Search for the cell housing the specified text and yield its (x, y) center coordinate. 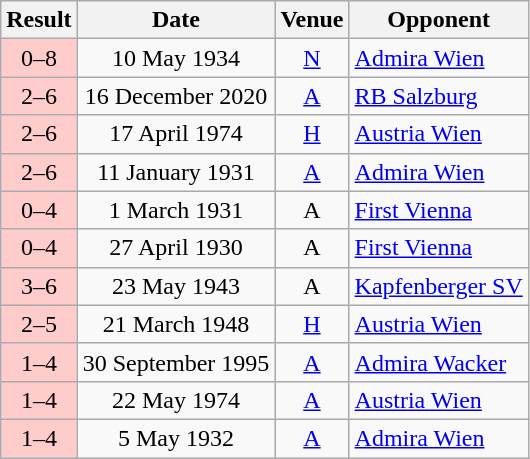
21 March 1948 (176, 324)
Opponent (438, 20)
10 May 1934 (176, 58)
1 March 1931 (176, 210)
RB Salzburg (438, 96)
0–8 (39, 58)
5 May 1932 (176, 438)
N (312, 58)
27 April 1930 (176, 248)
23 May 1943 (176, 286)
2–5 (39, 324)
22 May 1974 (176, 400)
16 December 2020 (176, 96)
Admira Wacker (438, 362)
3–6 (39, 286)
Kapfenberger SV (438, 286)
Venue (312, 20)
Result (39, 20)
11 January 1931 (176, 172)
Date (176, 20)
30 September 1995 (176, 362)
17 April 1974 (176, 134)
